Capture the cell that displays the provided text and extract its (x, y) central coordinate. 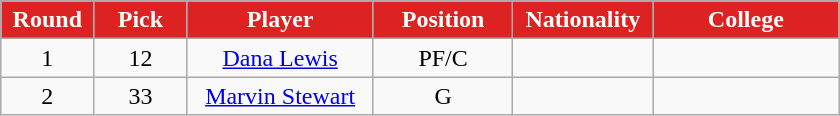
Position (443, 20)
12 (140, 58)
College (746, 20)
1 (48, 58)
33 (140, 96)
Pick (140, 20)
Marvin Stewart (280, 96)
2 (48, 96)
G (443, 96)
Player (280, 20)
PF/C (443, 58)
Dana Lewis (280, 58)
Round (48, 20)
Nationality (583, 20)
